Pinpoint the cell where the given text exists, returning its [X, Y] midpoint coordinate. 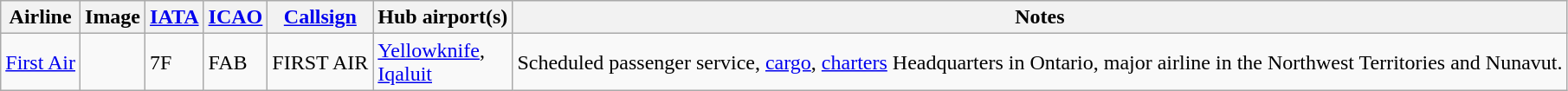
7F [175, 62]
FIRST AIR [320, 62]
ICAO [236, 17]
Airline [41, 17]
Callsign [320, 17]
First Air [41, 62]
IATA [175, 17]
Image [113, 17]
FAB [236, 62]
Hub airport(s) [443, 17]
Yellowknife,Iqaluit [443, 62]
Scheduled passenger service, cargo, charters Headquarters in Ontario, major airline in the Northwest Territories and Nunavut. [1040, 62]
Notes [1040, 17]
